Scan for the cell matching the given text and deliver its [X, Y] coordinate at center. 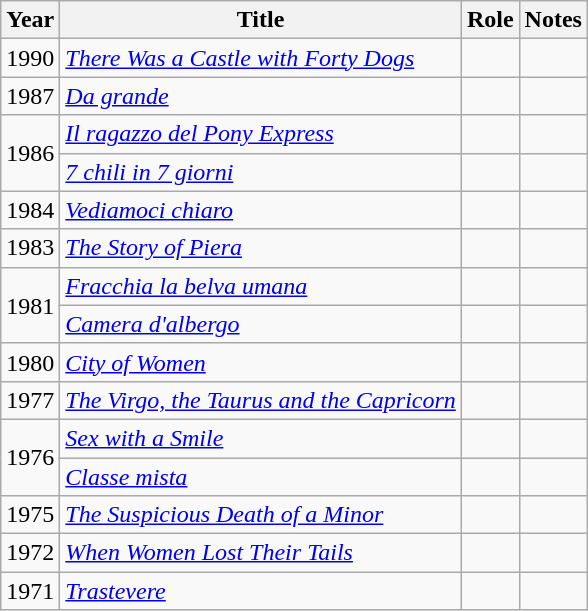
1976 [30, 457]
Da grande [261, 96]
Year [30, 20]
Trastevere [261, 591]
Vediamoci chiaro [261, 210]
1990 [30, 58]
1983 [30, 248]
There Was a Castle with Forty Dogs [261, 58]
Camera d'albergo [261, 324]
The Story of Piera [261, 248]
Role [490, 20]
1984 [30, 210]
When Women Lost Their Tails [261, 553]
Notes [553, 20]
Classe mista [261, 477]
Title [261, 20]
7 chili in 7 giorni [261, 172]
1981 [30, 305]
1987 [30, 96]
1972 [30, 553]
The Virgo, the Taurus and the Capricorn [261, 400]
Sex with a Smile [261, 438]
Fracchia la belva umana [261, 286]
1986 [30, 153]
The Suspicious Death of a Minor [261, 515]
1980 [30, 362]
1977 [30, 400]
1971 [30, 591]
Il ragazzo del Pony Express [261, 134]
1975 [30, 515]
City of Women [261, 362]
